Output the (X, Y) coordinate of the center of the cell containing the given text.  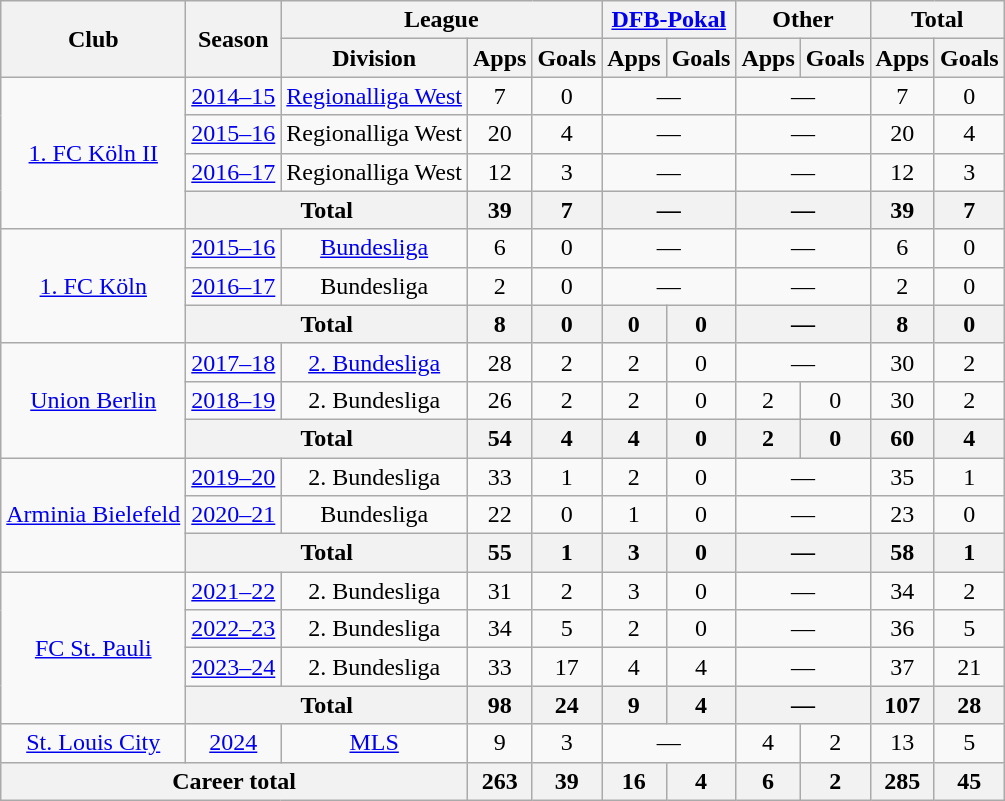
54 (499, 438)
1. FC Köln II (94, 153)
2018–19 (234, 400)
St. Louis City (94, 743)
45 (969, 781)
2021–22 (234, 591)
DFB-Pokal (669, 20)
285 (902, 781)
Union Berlin (94, 400)
Club (94, 39)
60 (902, 438)
2020–21 (234, 515)
2017–18 (234, 362)
107 (902, 705)
22 (499, 515)
35 (902, 477)
Season (234, 39)
24 (567, 705)
98 (499, 705)
FC St. Pauli (94, 648)
1. FC Köln (94, 286)
37 (902, 667)
13 (902, 743)
17 (567, 667)
2019–20 (234, 477)
263 (499, 781)
36 (902, 629)
21 (969, 667)
2024 (234, 743)
Arminia Bielefeld (94, 515)
Other (803, 20)
58 (902, 553)
55 (499, 553)
2022–23 (234, 629)
MLS (374, 743)
2023–24 (234, 667)
Division (374, 58)
31 (499, 591)
2014–15 (234, 96)
League (442, 20)
23 (902, 515)
16 (634, 781)
Career total (234, 781)
26 (499, 400)
